Find where the given text appears and provide that cell's center as (X, Y) coordinate. 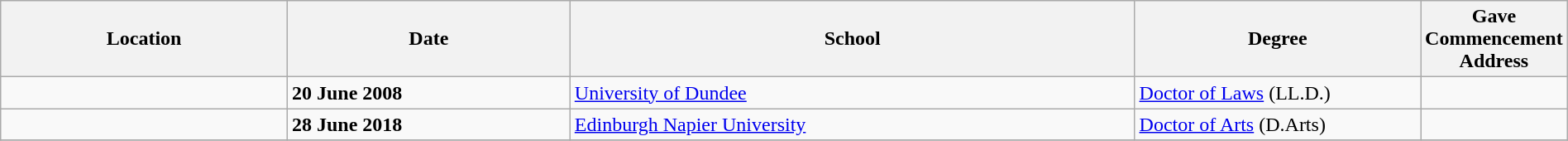
Degree (1277, 39)
Date (428, 39)
Location (144, 39)
Gave Commencement Address (1494, 39)
School (852, 39)
University of Dundee (852, 93)
Doctor of Laws (LL.D.) (1277, 93)
20 June 2008 (428, 93)
Doctor of Arts (D.Arts) (1277, 124)
28 June 2018 (428, 124)
Edinburgh Napier University (852, 124)
